Find where the given text appears and provide that cell's center as [X, Y] coordinate. 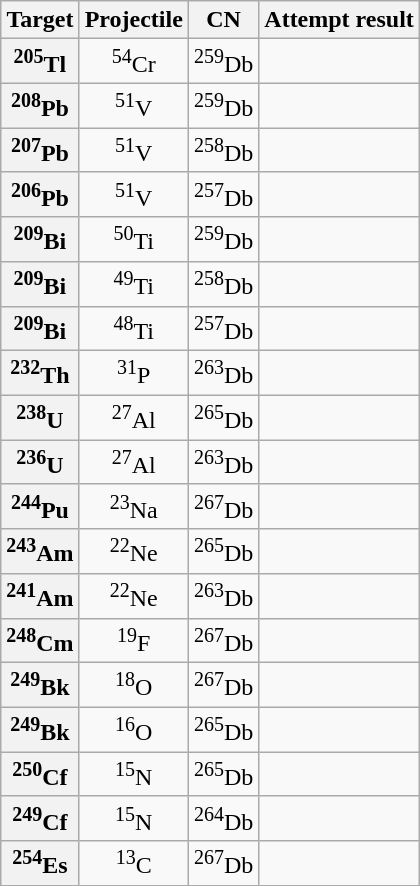
244Pu [40, 506]
23Na [134, 506]
19F [134, 640]
236U [40, 462]
243Am [40, 552]
16O [134, 730]
31P [134, 374]
238U [40, 418]
232Th [40, 374]
13C [134, 864]
48Ti [134, 328]
250Cf [40, 774]
249Cf [40, 818]
254Es [40, 864]
Target [40, 20]
208Pb [40, 106]
CN [223, 20]
241Am [40, 596]
18O [134, 686]
264Db [223, 818]
Attempt result [340, 20]
50Ti [134, 240]
54Cr [134, 62]
205Tl [40, 62]
Projectile [134, 20]
207Pb [40, 150]
248Cm [40, 640]
206Pb [40, 194]
49Ti [134, 284]
